Capture the cell that displays the provided text and extract its (x, y) central coordinate. 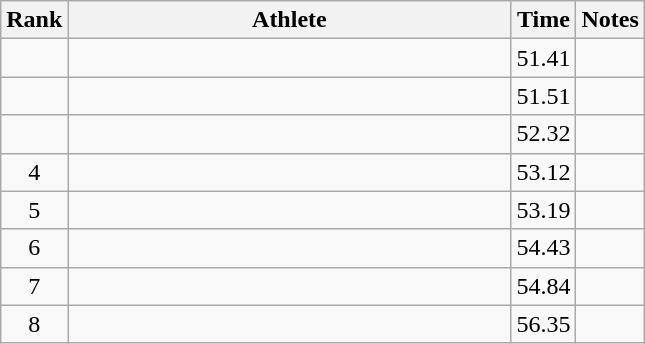
4 (34, 172)
54.43 (544, 248)
6 (34, 248)
52.32 (544, 134)
53.19 (544, 210)
7 (34, 286)
Notes (610, 20)
5 (34, 210)
Rank (34, 20)
8 (34, 324)
Time (544, 20)
Athlete (290, 20)
54.84 (544, 286)
53.12 (544, 172)
51.51 (544, 96)
51.41 (544, 58)
56.35 (544, 324)
